Capture the cell that displays the provided text and extract its (x, y) central coordinate. 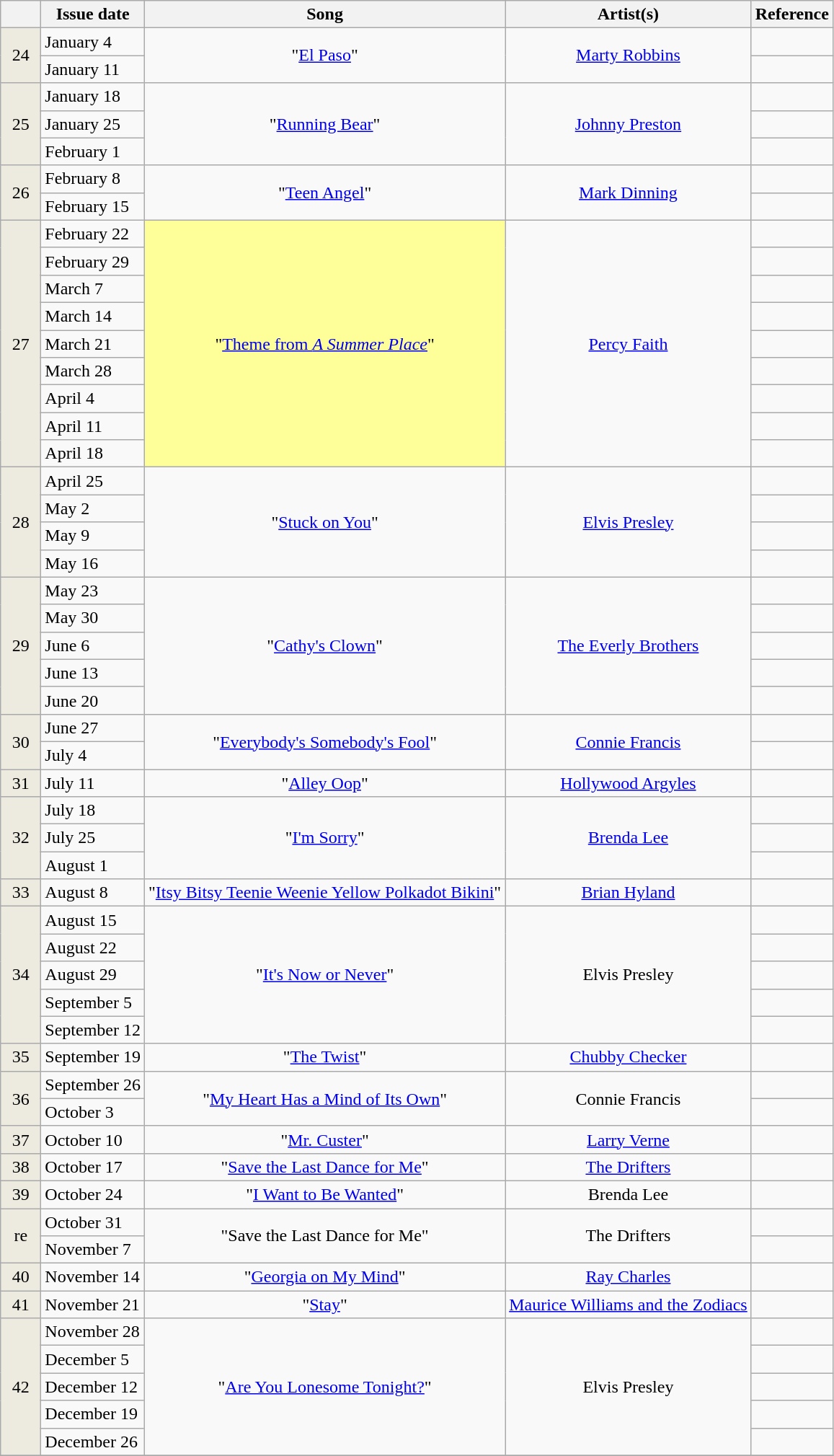
re (21, 1236)
November 28 (93, 1332)
November 7 (93, 1250)
"Georgia on My Mind" (325, 1277)
May 30 (93, 618)
24 (21, 56)
Hollywood Argyles (629, 782)
October 24 (93, 1194)
Larry Verne (629, 1139)
May 2 (93, 508)
29 (21, 645)
April 25 (93, 481)
Song (325, 14)
July 11 (93, 782)
March 14 (93, 316)
December 19 (93, 1414)
"Are You Lonesome Tonight?" (325, 1387)
August 15 (93, 920)
April 18 (93, 454)
May 23 (93, 591)
"Cathy's Clown" (325, 645)
October 3 (93, 1112)
April 11 (93, 426)
31 (21, 782)
May 16 (93, 563)
32 (21, 838)
October 31 (93, 1222)
August 8 (93, 893)
"It's Now or Never" (325, 975)
March 7 (93, 288)
January 11 (93, 69)
Chubby Checker (629, 1057)
January 25 (93, 124)
27 (21, 343)
September 26 (93, 1085)
December 26 (93, 1442)
March 21 (93, 344)
Reference (791, 14)
June 27 (93, 728)
August 29 (93, 975)
42 (21, 1387)
Marty Robbins (629, 56)
Mark Dinning (629, 193)
May 9 (93, 536)
"Theme from A Summer Place" (325, 343)
December 12 (93, 1387)
"I'm Sorry" (325, 838)
November 14 (93, 1277)
Maurice Williams and the Zodiacs (629, 1305)
Johnny Preston (629, 124)
October 10 (93, 1139)
39 (21, 1194)
Percy Faith (629, 343)
40 (21, 1277)
February 29 (93, 261)
"Teen Angel" (325, 193)
"I Want to Be Wanted" (325, 1194)
July 4 (93, 755)
July 18 (93, 811)
Brian Hyland (629, 893)
August 22 (93, 948)
February 1 (93, 151)
October 17 (93, 1167)
"Stay" (325, 1305)
"Running Bear" (325, 124)
28 (21, 522)
January 18 (93, 97)
Ray Charles (629, 1277)
30 (21, 741)
January 4 (93, 42)
February 8 (93, 179)
August 1 (93, 865)
38 (21, 1167)
February 22 (93, 234)
September 19 (93, 1057)
September 12 (93, 1030)
34 (21, 975)
March 28 (93, 371)
"Itsy Bitsy Teenie Weenie Yellow Polkadot Bikini" (325, 893)
41 (21, 1305)
"Mr. Custer" (325, 1139)
November 21 (93, 1305)
The Everly Brothers (629, 645)
33 (21, 893)
February 15 (93, 206)
September 5 (93, 1002)
June 20 (93, 700)
26 (21, 193)
"Everybody's Somebody's Fool" (325, 741)
Issue date (93, 14)
37 (21, 1139)
"My Heart Has a Mind of Its Own" (325, 1098)
"Alley Oop" (325, 782)
35 (21, 1057)
Artist(s) (629, 14)
"The Twist" (325, 1057)
June 6 (93, 645)
"Stuck on You" (325, 522)
April 4 (93, 399)
"El Paso" (325, 56)
June 13 (93, 673)
July 25 (93, 838)
December 5 (93, 1359)
36 (21, 1098)
25 (21, 124)
